Identify which cell holds the provided text, then report its (x, y) central coordinate. 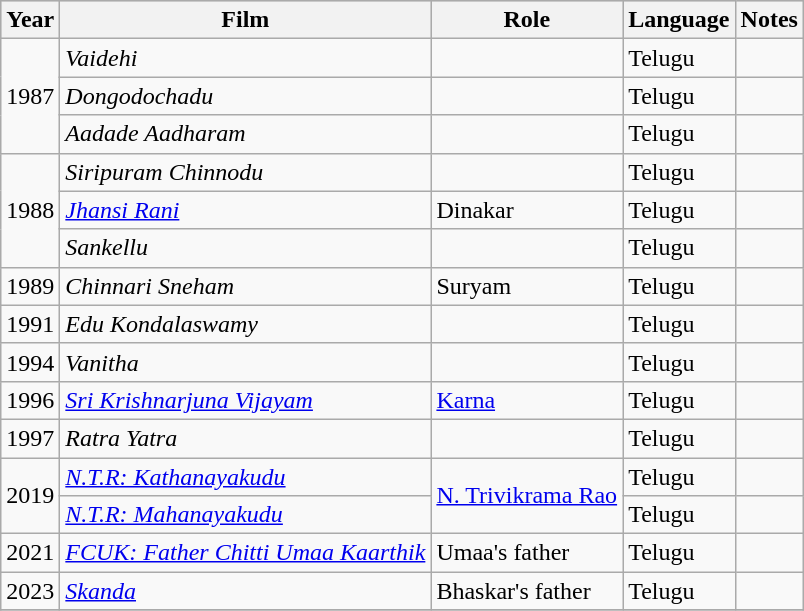
Vaidehi (246, 58)
2023 (30, 591)
Vanitha (246, 362)
1989 (30, 286)
Jhansi Rani (246, 210)
Skanda (246, 591)
Dinakar (527, 210)
Suryam (527, 286)
Aadade Aadharam (246, 134)
1996 (30, 400)
Notes (769, 20)
Bhaskar's father (527, 591)
1991 (30, 324)
Film (246, 20)
Sri Krishnarjuna Vijayam (246, 400)
1988 (30, 210)
Role (527, 20)
N.T.R: Kathanayakudu (246, 477)
Chinnari Sneham (246, 286)
N.T.R: Mahanayakudu (246, 515)
Karna (527, 400)
1994 (30, 362)
2019 (30, 496)
1987 (30, 96)
FCUK: Father Chitti Umaa Kaarthik (246, 553)
Siripuram Chinnodu (246, 172)
1997 (30, 438)
Ratra Yatra (246, 438)
Dongodochadu (246, 96)
Umaa's father (527, 553)
Language (679, 20)
Year (30, 20)
N. Trivikrama Rao (527, 496)
Edu Kondalaswamy (246, 324)
2021 (30, 553)
Sankellu (246, 248)
